Determine the (X, Y) coordinate at the center of the cell enclosing the given text.  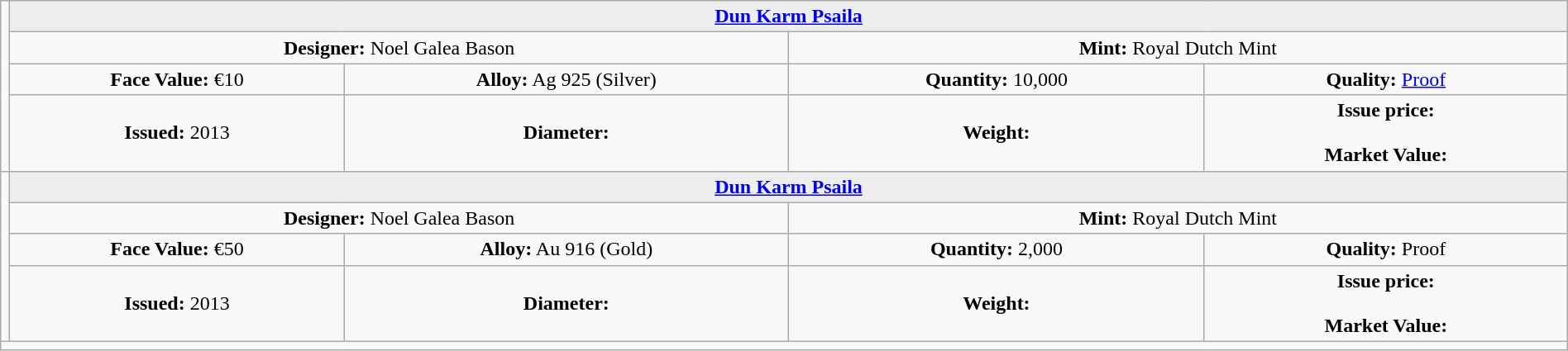
Face Value: €50 (177, 249)
Quantity: 2,000 (996, 249)
Alloy: Ag 925 (Silver) (566, 79)
Face Value: €10 (177, 79)
Quantity: 10,000 (996, 79)
Alloy: Au 916 (Gold) (566, 249)
